Return the [x, y] coordinate for the center point of the cell that contains the specified text.  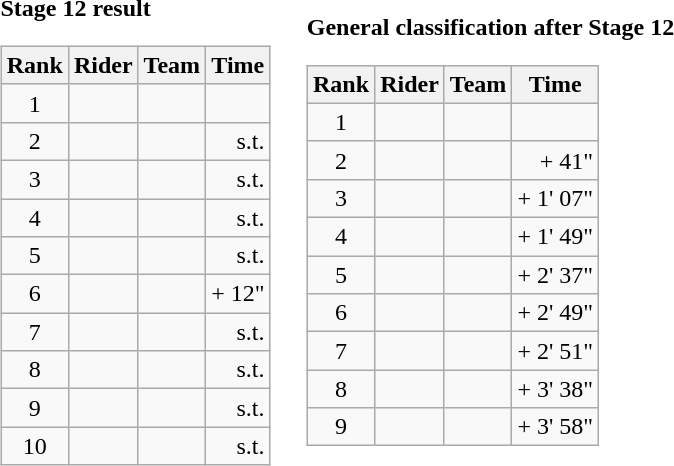
+ 41" [556, 160]
+ 12" [238, 294]
+ 2' 49" [556, 313]
+ 3' 38" [556, 389]
+ 3' 58" [556, 427]
+ 2' 37" [556, 275]
+ 1' 49" [556, 237]
+ 1' 07" [556, 198]
+ 2' 51" [556, 351]
10 [34, 446]
